Output the [x, y] coordinate of the center of the cell containing the given text.  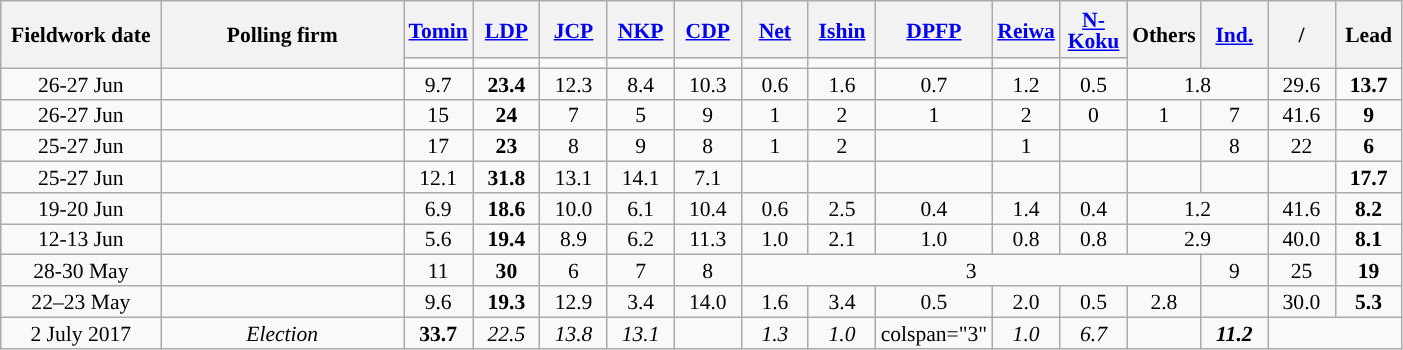
11 [438, 270]
22.5 [506, 332]
NKP [640, 30]
19 [1368, 270]
30.0 [1302, 302]
Tomin [438, 30]
11.2 [1234, 332]
0 [1094, 114]
5 [640, 114]
6.1 [640, 208]
1.4 [1026, 208]
14.0 [708, 302]
5.6 [438, 240]
13.7 [1368, 84]
8.9 [574, 240]
9.6 [438, 302]
12-13 Jun [81, 240]
17.7 [1368, 178]
0.7 [934, 84]
Lead [1368, 34]
23.4 [506, 84]
6.7 [1094, 332]
Others [1164, 34]
6.9 [438, 208]
2.1 [842, 240]
14.1 [640, 178]
8.1 [1368, 240]
12.9 [574, 302]
10.0 [574, 208]
22 [1302, 146]
DPFP [934, 30]
N-Koku [1094, 30]
12.1 [438, 178]
28-30 May [81, 270]
2.8 [1164, 302]
Fieldwork date [81, 34]
Election [282, 332]
1.8 [1198, 84]
LDP [506, 30]
31.8 [506, 178]
2 July 2017 [81, 332]
12.3 [574, 84]
23 [506, 146]
2.5 [842, 208]
3 [970, 270]
Reiwa [1026, 30]
Polling firm [282, 34]
18.6 [506, 208]
10.3 [708, 84]
8.2 [1368, 208]
19-20 Jun [81, 208]
24 [506, 114]
19.4 [506, 240]
40.0 [1302, 240]
15 [438, 114]
30 [506, 270]
8.4 [640, 84]
6.2 [640, 240]
19.3 [506, 302]
25 [1302, 270]
CDP [708, 30]
22–23 May [81, 302]
/ [1302, 34]
Net [774, 30]
Ishin [842, 30]
11.3 [708, 240]
17 [438, 146]
2.9 [1198, 240]
2.0 [1026, 302]
colspan="3" [934, 332]
10.4 [708, 208]
1.3 [774, 332]
7.1 [708, 178]
JCP [574, 30]
9.7 [438, 84]
29.6 [1302, 84]
33.7 [438, 332]
5.3 [1368, 302]
Ind. [1234, 34]
13.8 [574, 332]
